Return the [X, Y] coordinate for the center point of the cell that contains the specified text.  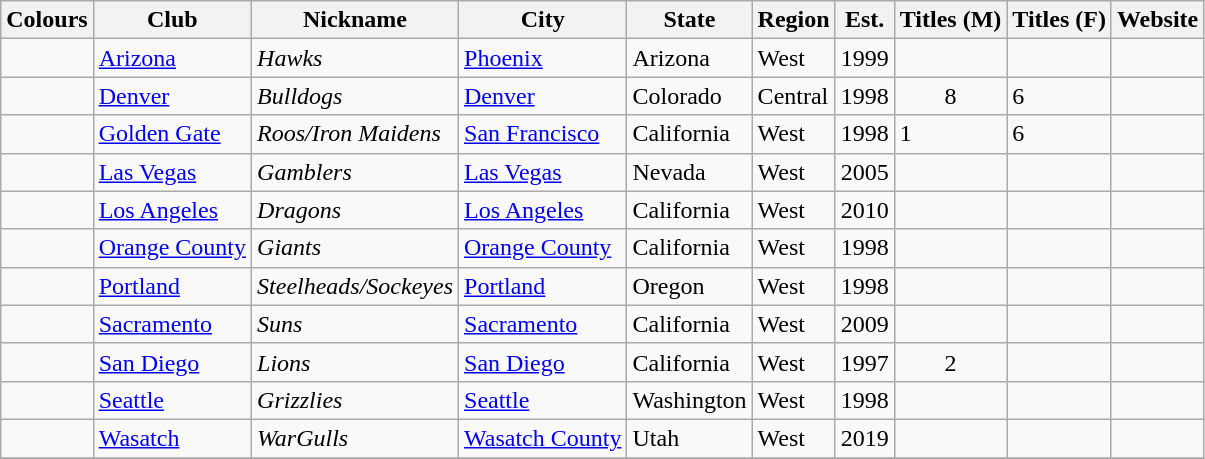
Lions [356, 362]
Steelheads/Sockeyes [356, 286]
Nickname [356, 20]
San Francisco [543, 134]
2009 [864, 324]
Central [794, 96]
WarGulls [356, 438]
Utah [690, 438]
Hawks [356, 58]
Phoenix [543, 58]
Wasatch [172, 438]
Grizzlies [356, 400]
Website [1157, 20]
8 [950, 96]
Region [794, 20]
Nevada [690, 172]
Gamblers [356, 172]
State [690, 20]
2 [950, 362]
Suns [356, 324]
Colours [47, 20]
1999 [864, 58]
Golden Gate [172, 134]
2005 [864, 172]
2019 [864, 438]
Giants [356, 248]
Club [172, 20]
1997 [864, 362]
Bulldogs [356, 96]
Dragons [356, 210]
Titles (M) [950, 20]
City [543, 20]
Washington [690, 400]
Oregon [690, 286]
Wasatch County [543, 438]
Colorado [690, 96]
1 [950, 134]
Est. [864, 20]
Roos/Iron Maidens [356, 134]
Titles (F) [1060, 20]
2010 [864, 210]
